Capture the cell that displays the provided text and extract its [X, Y] central coordinate. 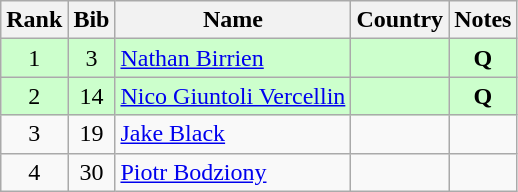
4 [34, 172]
Piotr Bodziony [233, 172]
Name [233, 20]
30 [92, 172]
14 [92, 96]
19 [92, 134]
Notes [483, 20]
Bib [92, 20]
Nathan Birrien [233, 58]
Rank [34, 20]
1 [34, 58]
Country [400, 20]
Jake Black [233, 134]
2 [34, 96]
Nico Giuntoli Vercellin [233, 96]
